For the text-containing cell, return its midpoint in [x, y] coordinate format. 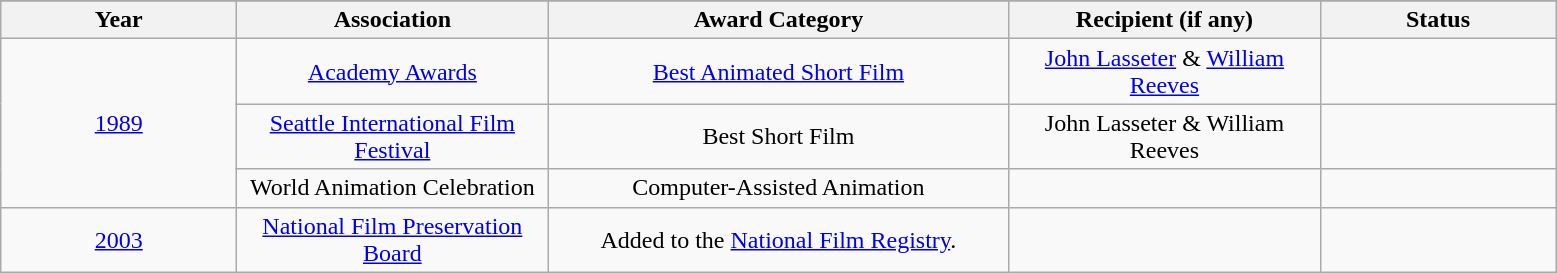
Award Category [778, 20]
1989 [119, 123]
World Animation Celebration [392, 188]
Seattle International Film Festival [392, 136]
Recipient (if any) [1164, 20]
2003 [119, 240]
Computer-Assisted Animation [778, 188]
Status [1438, 20]
National Film Preservation Board [392, 240]
Best Animated Short Film [778, 72]
Association [392, 20]
Year [119, 20]
Best Short Film [778, 136]
Added to the National Film Registry. [778, 240]
Academy Awards [392, 72]
